Search for the cell housing the specified text and yield its [x, y] center coordinate. 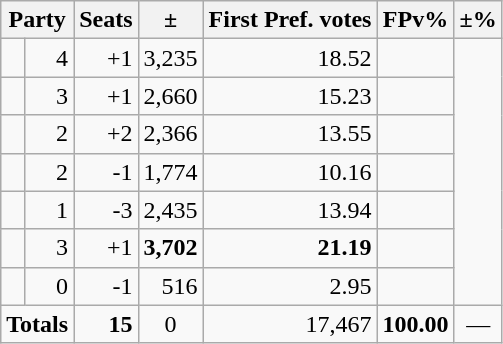
18.52 [290, 58]
17,467 [290, 324]
21.19 [290, 248]
3,235 [170, 58]
10.16 [290, 172]
-3 [106, 210]
+2 [106, 134]
13.55 [290, 134]
±% [478, 20]
2,660 [170, 96]
2,366 [170, 134]
FPv% [416, 20]
516 [170, 286]
13.94 [290, 210]
1,774 [170, 172]
15.23 [290, 96]
1 [48, 210]
15 [106, 324]
— [478, 324]
Party [38, 20]
100.00 [416, 324]
First Pref. votes [290, 20]
4 [48, 58]
Seats [106, 20]
2.95 [290, 286]
3,702 [170, 248]
± [170, 20]
2,435 [170, 210]
Totals [38, 324]
